Output the [X, Y] coordinate of the center of the cell containing the given text.  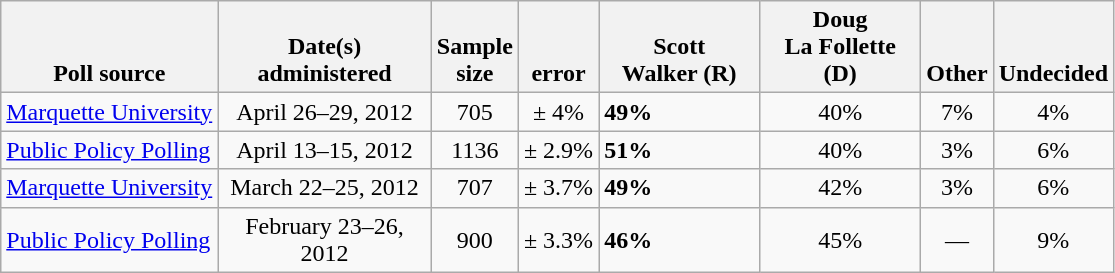
707 [474, 188]
± 2.9% [558, 150]
April 13–15, 2012 [325, 150]
42% [840, 188]
46% [680, 240]
Samplesize [474, 47]
± 4% [558, 112]
Date(s)administered [325, 47]
± 3.7% [558, 188]
ScottWalker (R) [680, 47]
900 [474, 240]
Poll source [110, 47]
Undecided [1053, 47]
51% [680, 150]
9% [1053, 240]
February 23–26, 2012 [325, 240]
7% [957, 112]
1136 [474, 150]
Other [957, 47]
± 3.3% [558, 240]
705 [474, 112]
April 26–29, 2012 [325, 112]
45% [840, 240]
error [558, 47]
4% [1053, 112]
DougLa Follette (D) [840, 47]
— [957, 240]
March 22–25, 2012 [325, 188]
